Pinpoint the cell where the given text exists, returning its [X, Y] midpoint coordinate. 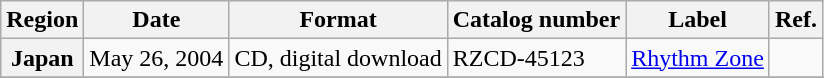
Format [338, 20]
Region [42, 20]
Japan [42, 58]
Date [156, 20]
Rhythm Zone [698, 58]
RZCD-45123 [536, 58]
CD, digital download [338, 58]
Catalog number [536, 20]
May 26, 2004 [156, 58]
Label [698, 20]
Ref. [796, 20]
